Capture the cell that displays the provided text and extract its (x, y) central coordinate. 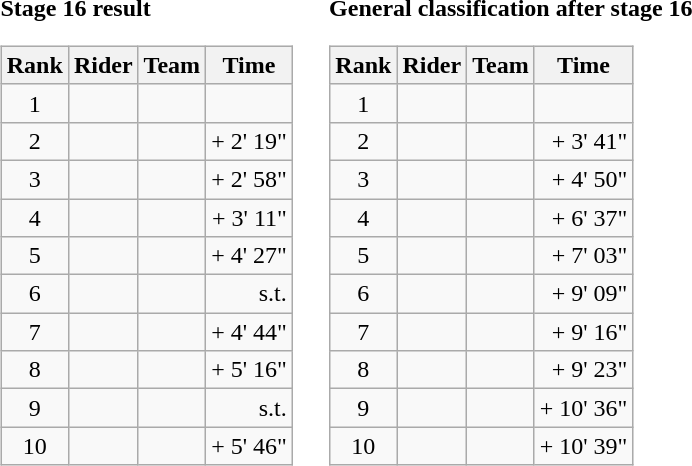
+ 10' 36" (584, 408)
+ 3' 41" (584, 141)
+ 5' 16" (250, 370)
+ 4' 50" (584, 179)
+ 9' 09" (584, 294)
+ 9' 23" (584, 370)
+ 3' 11" (250, 217)
+ 6' 37" (584, 217)
+ 7' 03" (584, 256)
+ 2' 19" (250, 141)
+ 9' 16" (584, 332)
+ 10' 39" (584, 446)
+ 4' 27" (250, 256)
+ 4' 44" (250, 332)
+ 5' 46" (250, 446)
+ 2' 58" (250, 179)
